Locate the cell with the specified text and output its [x, y] center coordinate. 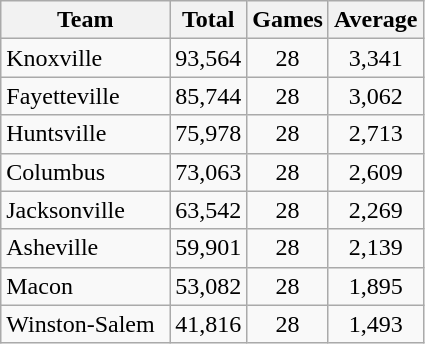
Jacksonville [86, 210]
2,139 [376, 248]
3,062 [376, 96]
41,816 [208, 324]
Games [288, 20]
Average [376, 20]
Huntsville [86, 134]
Asheville [86, 248]
Knoxville [86, 58]
2,609 [376, 172]
Team [86, 20]
93,564 [208, 58]
Winston-Salem [86, 324]
3,341 [376, 58]
Total [208, 20]
Fayetteville [86, 96]
Macon [86, 286]
1,493 [376, 324]
73,063 [208, 172]
59,901 [208, 248]
85,744 [208, 96]
Columbus [86, 172]
2,269 [376, 210]
53,082 [208, 286]
75,978 [208, 134]
1,895 [376, 286]
2,713 [376, 134]
63,542 [208, 210]
